Identify which cell holds the provided text, then report its [x, y] central coordinate. 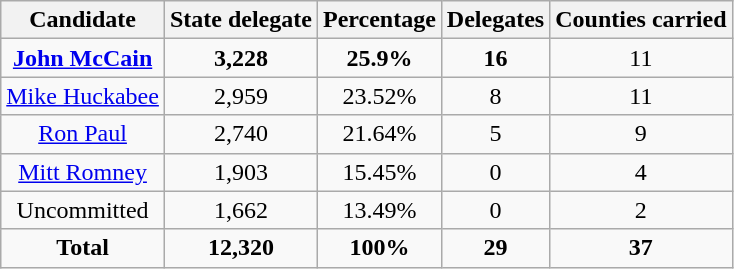
Mike Huckabee [83, 96]
2,740 [240, 134]
25.9% [379, 58]
37 [641, 248]
Delegates [495, 20]
1,903 [240, 172]
2 [641, 210]
Total [83, 248]
29 [495, 248]
Percentage [379, 20]
16 [495, 58]
Counties carried [641, 20]
9 [641, 134]
1,662 [240, 210]
21.64% [379, 134]
15.45% [379, 172]
13.49% [379, 210]
4 [641, 172]
Mitt Romney [83, 172]
8 [495, 96]
3,228 [240, 58]
Candidate [83, 20]
12,320 [240, 248]
5 [495, 134]
Uncommitted [83, 210]
100% [379, 248]
Ron Paul [83, 134]
John McCain [83, 58]
2,959 [240, 96]
State delegate [240, 20]
23.52% [379, 96]
